Return [x, y] of the center of cell containing provided text 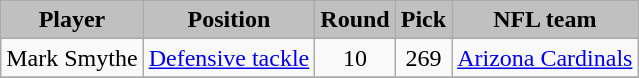
Defensive tackle [229, 58]
Player [72, 20]
Mark Smythe [72, 58]
NFL team [545, 20]
Position [229, 20]
Round [355, 20]
Arizona Cardinals [545, 58]
Pick [423, 20]
269 [423, 58]
10 [355, 58]
